Capture the cell that displays the provided text and extract its (x, y) central coordinate. 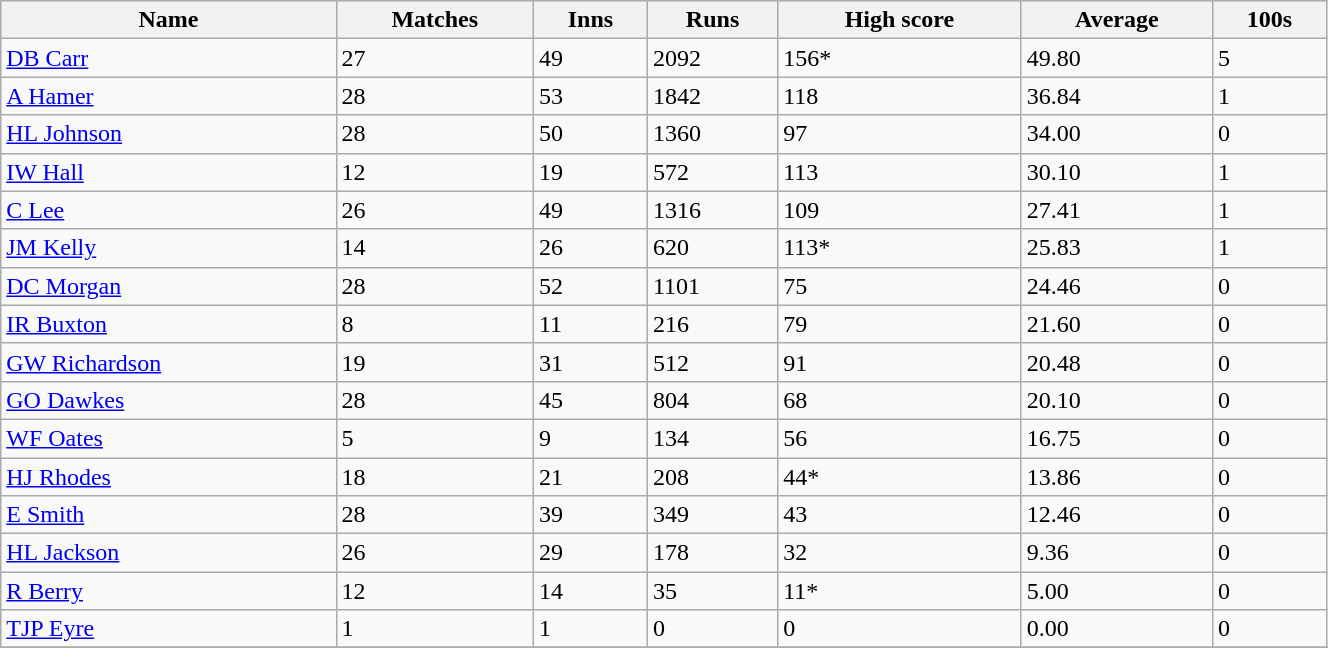
9.36 (1116, 553)
208 (712, 477)
13.86 (1116, 477)
512 (712, 362)
TJP Eyre (168, 629)
43 (900, 515)
25.83 (1116, 248)
68 (900, 400)
GW Richardson (168, 362)
804 (712, 400)
113 (900, 172)
34.00 (1116, 134)
1842 (712, 96)
HL Jackson (168, 553)
1316 (712, 210)
75 (900, 286)
9 (590, 438)
27 (434, 58)
HJ Rhodes (168, 477)
134 (712, 438)
IW Hall (168, 172)
A Hamer (168, 96)
49.80 (1116, 58)
11* (900, 591)
C Lee (168, 210)
2092 (712, 58)
12.46 (1116, 515)
53 (590, 96)
5.00 (1116, 591)
R Berry (168, 591)
21 (590, 477)
52 (590, 286)
E Smith (168, 515)
1360 (712, 134)
31 (590, 362)
91 (900, 362)
24.46 (1116, 286)
216 (712, 324)
113* (900, 248)
Inns (590, 20)
56 (900, 438)
DC Morgan (168, 286)
16.75 (1116, 438)
WF Oates (168, 438)
572 (712, 172)
Matches (434, 20)
1101 (712, 286)
20.10 (1116, 400)
0.00 (1116, 629)
620 (712, 248)
11 (590, 324)
36.84 (1116, 96)
109 (900, 210)
32 (900, 553)
349 (712, 515)
79 (900, 324)
156* (900, 58)
IR Buxton (168, 324)
HL Johnson (168, 134)
GO Dawkes (168, 400)
27.41 (1116, 210)
50 (590, 134)
DB Carr (168, 58)
44* (900, 477)
21.60 (1116, 324)
39 (590, 515)
20.48 (1116, 362)
JM Kelly (168, 248)
8 (434, 324)
100s (1269, 20)
118 (900, 96)
97 (900, 134)
35 (712, 591)
29 (590, 553)
Average (1116, 20)
178 (712, 553)
18 (434, 477)
Name (168, 20)
45 (590, 400)
30.10 (1116, 172)
High score (900, 20)
Runs (712, 20)
